Scan for the cell matching the given text and deliver its (x, y) coordinate at center. 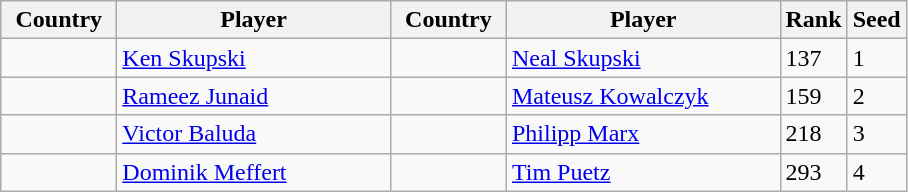
2 (876, 96)
159 (814, 96)
Tim Puetz (643, 172)
137 (814, 58)
Ken Skupski (254, 58)
Neal Skupski (643, 58)
4 (876, 172)
Philipp Marx (643, 134)
3 (876, 134)
1 (876, 58)
Rameez Junaid (254, 96)
Rank (814, 20)
Mateusz Kowalczyk (643, 96)
Seed (876, 20)
Victor Baluda (254, 134)
Dominik Meffert (254, 172)
293 (814, 172)
218 (814, 134)
